Return the [x, y] coordinate for the center point of the cell that contains the specified text.  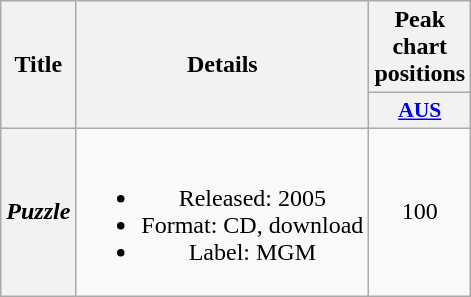
Title [38, 65]
Details [222, 65]
100 [420, 212]
AUS [420, 111]
Puzzle [38, 212]
Released: 2005Format: CD, downloadLabel: MGM [222, 212]
Peak chart positions [420, 47]
